Extract the (x, y) coordinate from the center of the cell holding the provided text.  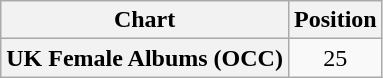
Chart (145, 20)
Position (335, 20)
UK Female Albums (OCC) (145, 58)
25 (335, 58)
